Find where the given text appears and provide that cell's center as [X, Y] coordinate. 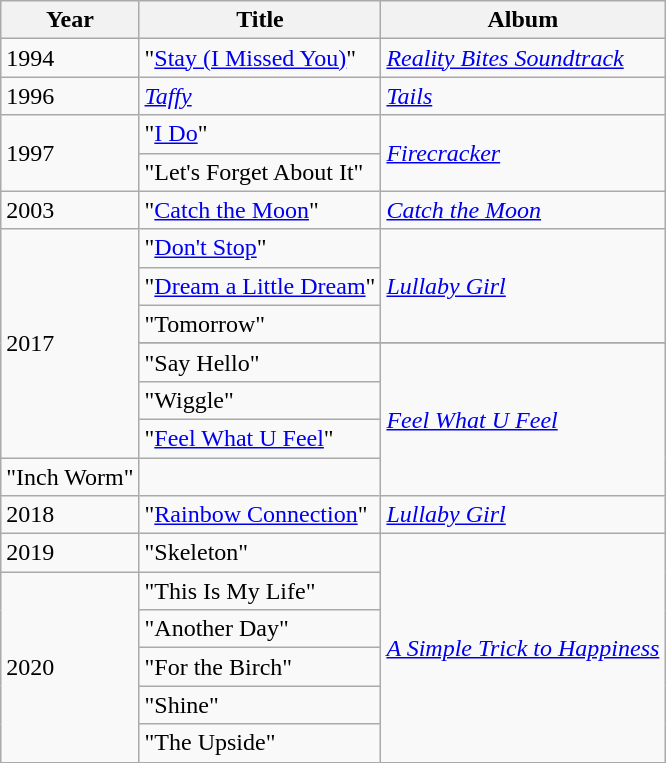
"Another Day" [260, 629]
"I Do" [260, 134]
2020 [70, 667]
"Shine" [260, 705]
"The Upside" [260, 743]
"Skeleton" [260, 553]
"Say Hello" [260, 362]
Title [260, 20]
Firecracker [523, 153]
2018 [70, 515]
"Wiggle" [260, 400]
1996 [70, 96]
1994 [70, 58]
Reality Bites Soundtrack [523, 58]
Feel What U Feel [523, 419]
Catch the Moon [523, 210]
Taffy [260, 96]
"For the Birch" [260, 667]
"Inch Worm" [70, 477]
2019 [70, 553]
"Let's Forget About It" [260, 172]
"Catch the Moon" [260, 210]
Year [70, 20]
Tails [523, 96]
"Dream a Little Dream" [260, 286]
A Simple Trick to Happiness [523, 648]
2003 [70, 210]
"Don't Stop" [260, 248]
Album [523, 20]
"Stay (I Missed You)" [260, 58]
1997 [70, 153]
2017 [70, 343]
"This Is My Life" [260, 591]
"Feel What U Feel" [260, 438]
"Tomorrow" [260, 324]
"Rainbow Connection" [260, 515]
